Extract the [x, y] coordinate from the center of the cell holding the provided text.  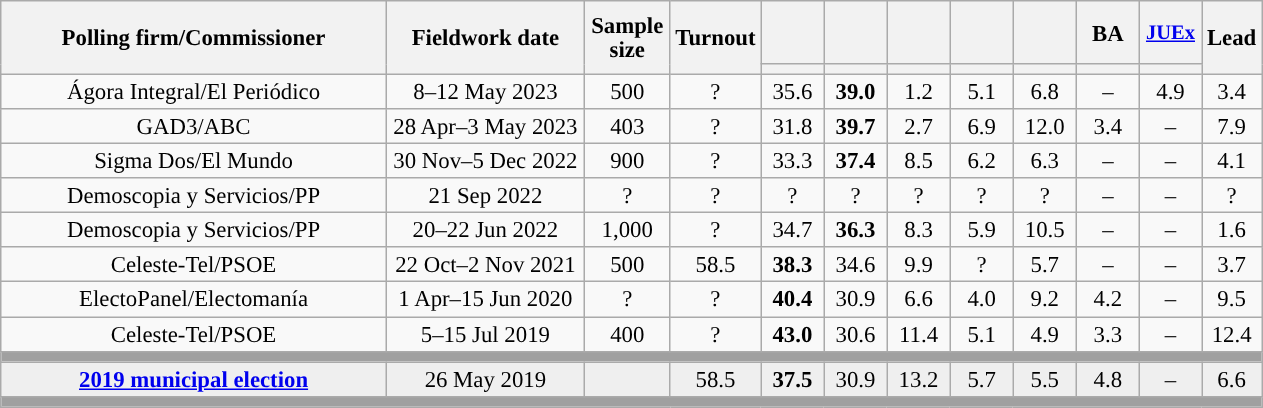
Sigma Dos/El Mundo [194, 162]
Turnout [716, 38]
9.9 [918, 266]
8–12 May 2023 [485, 92]
9.2 [1044, 300]
6.3 [1044, 162]
5.9 [982, 230]
5–15 Jul 2019 [485, 334]
20–22 Jun 2022 [485, 230]
40.4 [792, 300]
1 Apr–15 Jun 2020 [485, 300]
22 Oct–2 Nov 2021 [485, 266]
8.3 [918, 230]
13.2 [918, 380]
38.3 [792, 266]
30 Nov–5 Dec 2022 [485, 162]
26 May 2019 [485, 380]
4.8 [1108, 380]
1.6 [1232, 230]
900 [627, 162]
400 [627, 334]
3.3 [1108, 334]
JUEx [1170, 32]
1.2 [918, 92]
35.6 [792, 92]
GAD3/ABC [194, 126]
4.0 [982, 300]
43.0 [792, 334]
11.4 [918, 334]
36.3 [856, 230]
30.6 [856, 334]
5.5 [1044, 380]
Sample size [627, 38]
9.5 [1232, 300]
31.8 [792, 126]
12.0 [1044, 126]
12.4 [1232, 334]
Lead [1232, 38]
39.7 [856, 126]
6.8 [1044, 92]
BA [1108, 32]
403 [627, 126]
37.4 [856, 162]
3.7 [1232, 266]
6.9 [982, 126]
6.2 [982, 162]
4.2 [1108, 300]
21 Sep 2022 [485, 196]
39.0 [856, 92]
10.5 [1044, 230]
4.1 [1232, 162]
28 Apr–3 May 2023 [485, 126]
ElectoPanel/Electomanía [194, 300]
Ágora Integral/El Periódico [194, 92]
1,000 [627, 230]
2.7 [918, 126]
2019 municipal election [194, 380]
37.5 [792, 380]
7.9 [1232, 126]
34.7 [792, 230]
33.3 [792, 162]
8.5 [918, 162]
34.6 [856, 266]
Fieldwork date [485, 38]
Polling firm/Commissioner [194, 38]
